Return the [x, y] coordinate for the center point of the cell that contains the specified text.  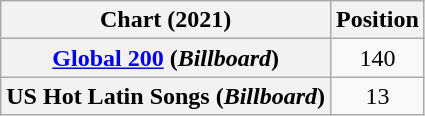
US Hot Latin Songs (Billboard) [166, 96]
13 [378, 96]
140 [378, 58]
Position [378, 20]
Chart (2021) [166, 20]
Global 200 (Billboard) [166, 58]
